From the cell containing the given text, extract its center point as [x, y] coordinate. 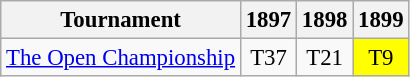
Tournament [121, 20]
1897 [268, 20]
The Open Championship [121, 58]
T21 [325, 58]
T37 [268, 58]
1898 [325, 20]
T9 [381, 58]
1899 [381, 20]
